Output the (X, Y) coordinate of the center of the cell containing the given text.  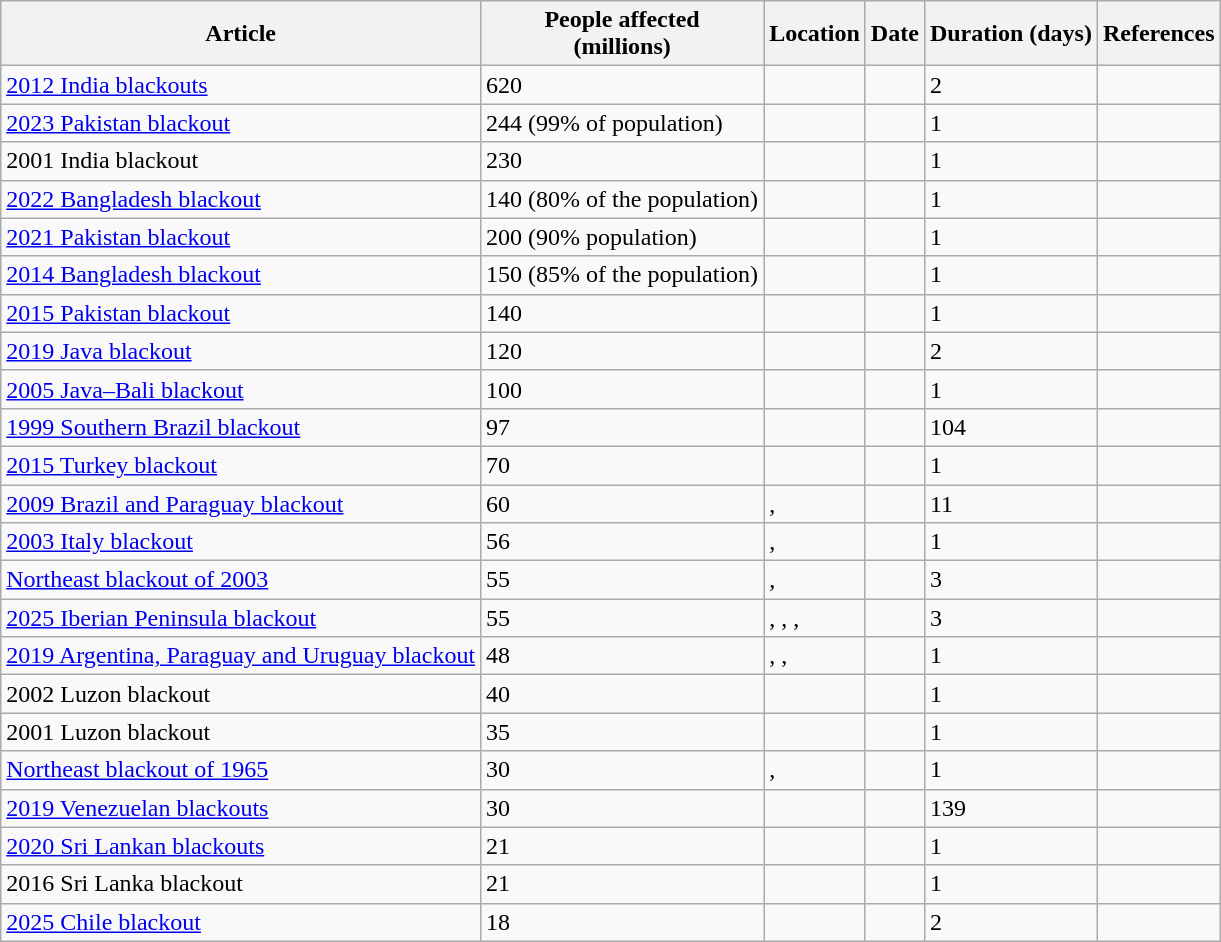
2019 Argentina, Paraguay and Uruguay blackout (241, 656)
104 (1010, 427)
People affected(millions) (622, 34)
70 (622, 465)
230 (622, 161)
100 (622, 389)
2003 Italy blackout (241, 542)
120 (622, 351)
2025 Chile blackout (241, 922)
, , , (815, 618)
Duration (days) (1010, 34)
2015 Turkey blackout (241, 465)
2023 Pakistan blackout (241, 123)
35 (622, 732)
2002 Luzon blackout (241, 694)
140 (80% of the population) (622, 199)
60 (622, 503)
2016 Sri Lanka blackout (241, 884)
11 (1010, 503)
2009 Brazil and Paraguay blackout (241, 503)
References (1158, 34)
97 (622, 427)
2019 Java blackout (241, 351)
2001 Luzon blackout (241, 732)
139 (1010, 808)
Location (815, 34)
2022 Bangladesh blackout (241, 199)
2019 Venezuelan blackouts (241, 808)
200 (90% population) (622, 237)
620 (622, 85)
, , (815, 656)
Northeast blackout of 2003 (241, 580)
2001 India blackout (241, 161)
2025 Iberian Peninsula blackout (241, 618)
Article (241, 34)
40 (622, 694)
Northeast blackout of 1965 (241, 770)
56 (622, 542)
150 (85% of the population) (622, 275)
2012 India blackouts (241, 85)
2021 Pakistan blackout (241, 237)
2020 Sri Lankan blackouts (241, 846)
18 (622, 922)
2015 Pakistan blackout (241, 313)
1999 Southern Brazil blackout (241, 427)
2014 Bangladesh blackout (241, 275)
2005 Java–Bali blackout (241, 389)
Date (894, 34)
244 (99% of population) (622, 123)
140 (622, 313)
48 (622, 656)
